Return the (x, y) coordinate for the center point of the cell that contains the specified text.  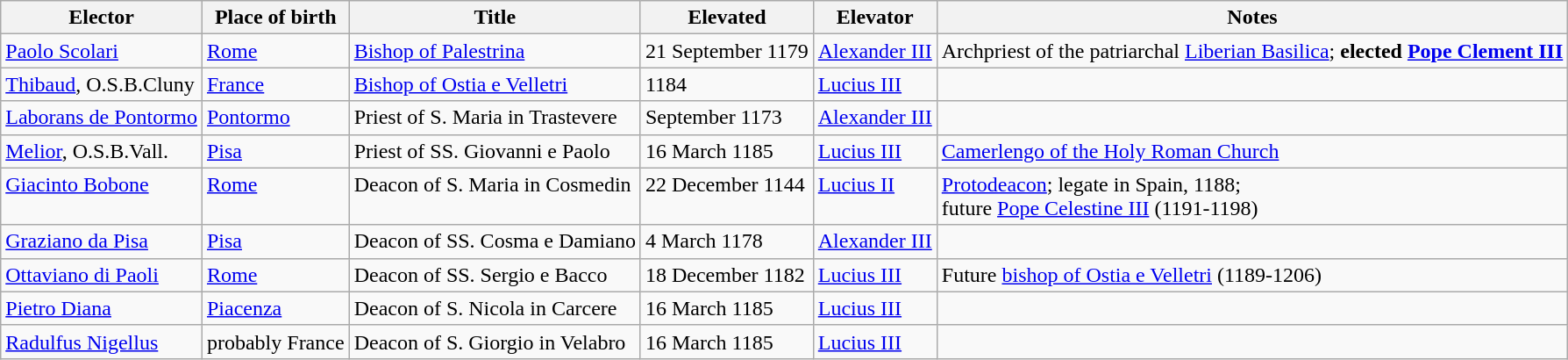
Deacon of S. Maria in Cosmedin (495, 197)
Melior, O.S.B.Vall. (102, 151)
Deacon of SS. Cosma e Damiano (495, 241)
Place of birth (275, 18)
Future bishop of Ostia e Velletri (1189-1206) (1252, 275)
Paolo Scolari (102, 51)
Priest of SS. Giovanni e Paolo (495, 151)
Archpriest of the patriarchal Liberian Basilica; elected Pope Clement III (1252, 51)
21 September 1179 (726, 51)
Camerlengo of the Holy Roman Church (1252, 151)
Bishop of Palestrina (495, 51)
probably France (275, 342)
22 December 1144 (726, 197)
Elevated (726, 18)
Priest of S. Maria in Trastevere (495, 118)
4 March 1178 (726, 241)
1184 (726, 84)
Radulfus Nigellus (102, 342)
Bishop of Ostia e Velletri (495, 84)
Deacon of SS. Sergio e Bacco (495, 275)
France (275, 84)
Pietro Diana (102, 308)
Graziano da Pisa (102, 241)
Deacon of S. Giorgio in Velabro (495, 342)
Ottaviano di Paoli (102, 275)
Deacon of S. Nicola in Carcere (495, 308)
Thibaud, O.S.B.Cluny (102, 84)
Notes (1252, 18)
Elector (102, 18)
Lucius II (875, 197)
Elevator (875, 18)
Protodeacon; legate in Spain, 1188;future Pope Celestine III (1191-1198) (1252, 197)
18 December 1182 (726, 275)
Laborans de Pontormo (102, 118)
September 1173 (726, 118)
Piacenza (275, 308)
Giacinto Bobone (102, 197)
Pontormo (275, 118)
Title (495, 18)
